Search for the cell housing the specified text and yield its [x, y] center coordinate. 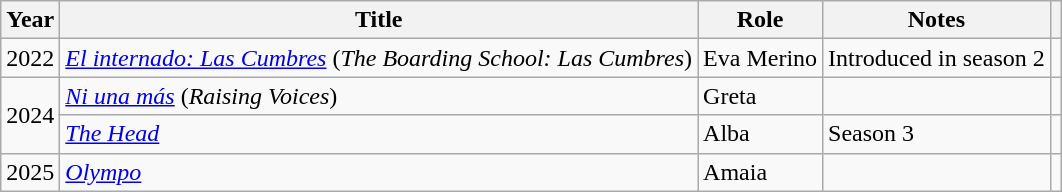
Olympo [379, 172]
2025 [30, 172]
2022 [30, 58]
Ni una más (Raising Voices) [379, 96]
The Head [379, 134]
Year [30, 20]
Season 3 [937, 134]
Greta [760, 96]
Notes [937, 20]
Role [760, 20]
Alba [760, 134]
Amaia [760, 172]
Title [379, 20]
Eva Merino [760, 58]
Introduced in season 2 [937, 58]
2024 [30, 115]
El internado: Las Cumbres (The Boarding School: Las Cumbres) [379, 58]
